Return the [X, Y] coordinate for the center point of the cell that contains the specified text.  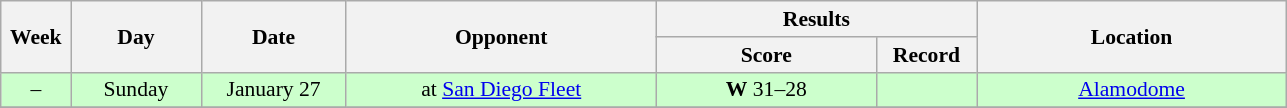
at San Diego Fleet [501, 90]
Location [1131, 36]
Date [274, 36]
Opponent [501, 36]
Day [136, 36]
Sunday [136, 90]
Week [36, 36]
Alamodome [1131, 90]
Score [766, 55]
Record [926, 55]
Results [816, 19]
– [36, 90]
W 31–28 [766, 90]
January 27 [274, 90]
